Identify which cell holds the provided text, then report its (x, y) central coordinate. 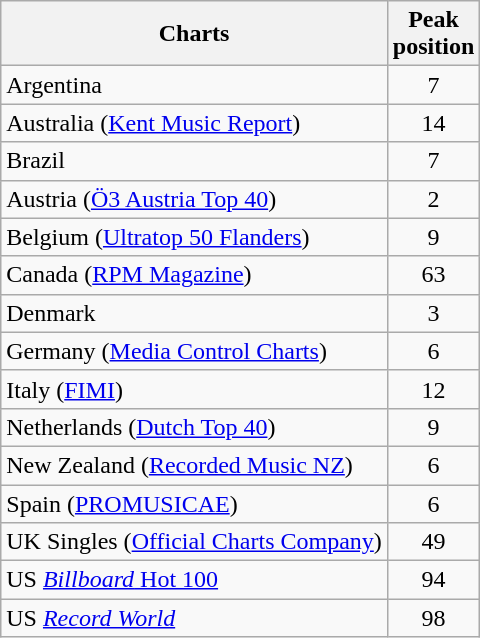
94 (433, 580)
US Billboard Hot 100 (194, 580)
Belgium (Ultratop 50 Flanders) (194, 237)
Australia (Kent Music Report) (194, 123)
Argentina (194, 85)
98 (433, 618)
Italy (FIMI) (194, 389)
3 (433, 313)
Charts (194, 34)
63 (433, 275)
Austria (Ö3 Austria Top 40) (194, 199)
12 (433, 389)
Netherlands (Dutch Top 40) (194, 427)
Peakposition (433, 34)
UK Singles (Official Charts Company) (194, 542)
Canada (RPM Magazine) (194, 275)
49 (433, 542)
Spain (PROMUSICAE) (194, 503)
2 (433, 199)
US Record World (194, 618)
Brazil (194, 161)
14 (433, 123)
Denmark (194, 313)
Germany (Media Control Charts) (194, 351)
New Zealand (Recorded Music NZ) (194, 465)
